Search for the cell housing the specified text and yield its (X, Y) center coordinate. 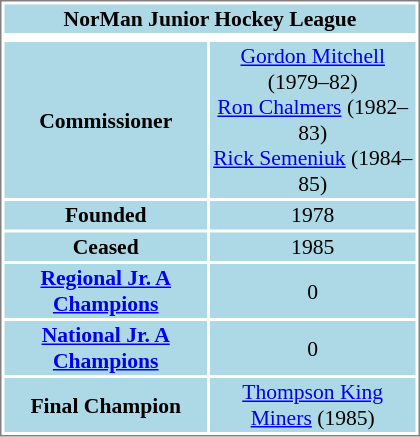
Ceased (105, 246)
Final Champion (105, 405)
1978 (313, 215)
NorMan Junior Hockey League (210, 18)
Founded (105, 215)
Commissioner (105, 120)
Thompson King Miners (1985) (313, 405)
Regional Jr. A Champions (105, 291)
Gordon Mitchell (1979–82)Ron Chalmers (1982–83)Rick Semeniuk (1984–85) (313, 120)
National Jr. A Champions (105, 348)
1985 (313, 246)
